Capture the cell that displays the provided text and extract its (x, y) central coordinate. 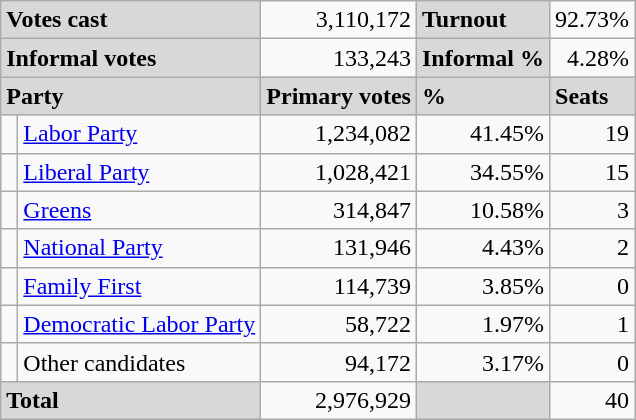
34.55% (482, 172)
Labor Party (140, 134)
Party (131, 96)
Votes cast (131, 20)
41.45% (482, 134)
2 (592, 248)
Other candidates (140, 362)
Primary votes (339, 96)
Seats (592, 96)
19 (592, 134)
3.17% (482, 362)
Greens (140, 210)
1.97% (482, 324)
114,739 (339, 286)
133,243 (339, 58)
10.58% (482, 210)
314,847 (339, 210)
Liberal Party (140, 172)
Total (131, 400)
92.73% (592, 20)
Democratic Labor Party (140, 324)
Informal % (482, 58)
1,234,082 (339, 134)
3 (592, 210)
National Party (140, 248)
3.85% (482, 286)
4.43% (482, 248)
2,976,929 (339, 400)
58,722 (339, 324)
94,172 (339, 362)
Turnout (482, 20)
131,946 (339, 248)
15 (592, 172)
Informal votes (131, 58)
3,110,172 (339, 20)
1 (592, 324)
1,028,421 (339, 172)
40 (592, 400)
Family First (140, 286)
% (482, 96)
4.28% (592, 58)
